Capture the cell that displays the provided text and extract its (x, y) central coordinate. 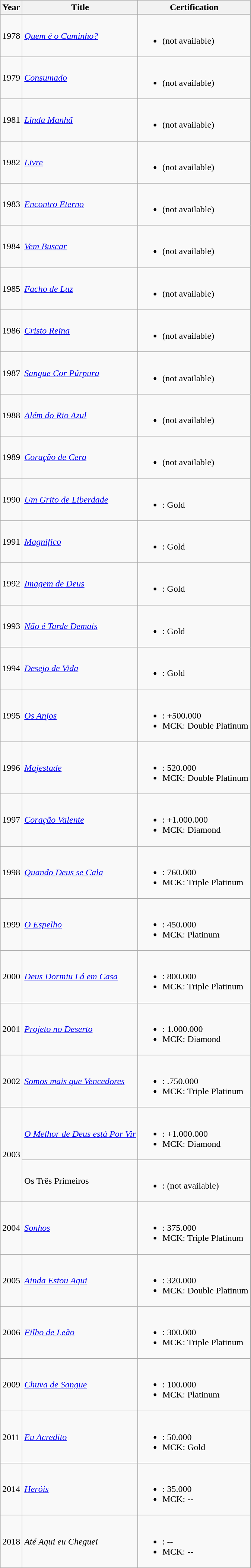
: 760.000MCK: Triple Platinum (194, 872)
2009 (11, 1385)
Chuva de Sangue (80, 1385)
: 35.000MCK: -- (194, 1489)
2005 (11, 1280)
: --MCK: -- (194, 1542)
O Melhor de Deus está Por Vir (80, 1133)
Vem Buscar (80, 246)
Projeto no Deserto (80, 1029)
: 50.000MCK: Gold (194, 1437)
O Espelho (80, 924)
1978 (11, 36)
Ainda Estou Aqui (80, 1280)
1986 (11, 331)
Eu Acredito (80, 1437)
Os Três Primeiros (80, 1180)
2004 (11, 1228)
: .750.000MCK: Triple Platinum (194, 1081)
Majestade (80, 768)
Desejo de Vida (80, 669)
Encontro Eterno (80, 204)
1991 (11, 542)
Além do Rio Azul (80, 415)
1979 (11, 78)
Filho de Leão (80, 1333)
1983 (11, 204)
1985 (11, 289)
1990 (11, 499)
Um Grito de Liberdade (80, 499)
: (not available) (194, 1180)
1989 (11, 457)
: 320.000MCK: Double Platinum (194, 1280)
: 300.000MCK: Triple Platinum (194, 1333)
Certification (194, 7)
: 520.000MCK: Double Platinum (194, 768)
1992 (11, 584)
2006 (11, 1333)
: +500.000MCK: Double Platinum (194, 716)
1999 (11, 924)
Title (80, 7)
1993 (11, 626)
Linda Manhã (80, 120)
2014 (11, 1489)
1988 (11, 415)
Quando Deus se Cala (80, 872)
Imagem de Deus (80, 584)
Facho de Luz (80, 289)
Consumado (80, 78)
Coração Valente (80, 820)
Cristo Reina (80, 331)
2011 (11, 1437)
1998 (11, 872)
Year (11, 7)
Sangue Cor Púrpura (80, 373)
Coração de Cera (80, 457)
2000 (11, 977)
2002 (11, 1081)
1996 (11, 768)
2003 (11, 1154)
Deus Dormiu Lá em Casa (80, 977)
1984 (11, 246)
Os Anjos (80, 716)
: 450.000MCK: Platinum (194, 924)
: 1.000.000MCK: Diamond (194, 1029)
: 100.000MCK: Platinum (194, 1385)
1997 (11, 820)
1982 (11, 162)
1994 (11, 669)
1987 (11, 373)
2018 (11, 1542)
Heróis (80, 1489)
: 375.000MCK: Triple Platinum (194, 1228)
1995 (11, 716)
Não é Tarde Demais (80, 626)
Somos mais que Vencedores (80, 1081)
: 800.000MCK: Triple Platinum (194, 977)
Sonhos (80, 1228)
Magnífico (80, 542)
Até Aqui eu Cheguei (80, 1542)
2001 (11, 1029)
Livre (80, 162)
1981 (11, 120)
Quem é o Caminho? (80, 36)
